Output the [X, Y] coordinate of the center of the cell containing the given text.  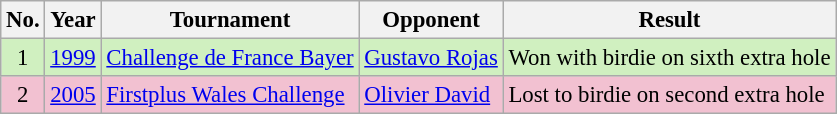
1999 [73, 58]
2 [23, 95]
Firstplus Wales Challenge [230, 95]
No. [23, 20]
Tournament [230, 20]
Result [670, 20]
Lost to birdie on second extra hole [670, 95]
1 [23, 58]
Olivier David [431, 95]
Challenge de France Bayer [230, 58]
Opponent [431, 20]
Gustavo Rojas [431, 58]
Year [73, 20]
2005 [73, 95]
Won with birdie on sixth extra hole [670, 58]
